Determine the (x, y) coordinate at the center of the cell enclosing the given text.  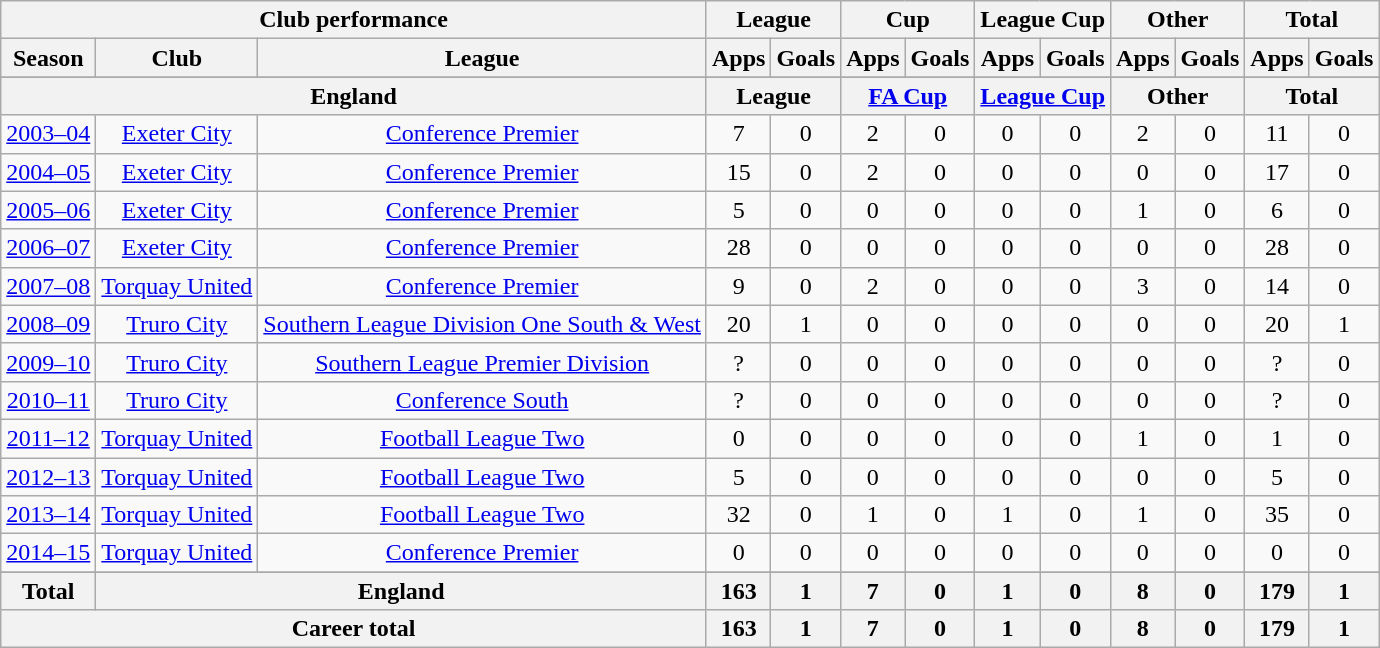
9 (738, 286)
Season (48, 58)
2012–13 (48, 477)
6 (1277, 210)
2013–14 (48, 515)
11 (1277, 134)
Conference South (482, 400)
2006–07 (48, 248)
Club performance (354, 20)
2005–06 (48, 210)
15 (738, 172)
Southern League Division One South & West (482, 324)
35 (1277, 515)
32 (738, 515)
3 (1143, 286)
2011–12 (48, 438)
14 (1277, 286)
Career total (354, 629)
Cup (908, 20)
2009–10 (48, 362)
Club (177, 58)
17 (1277, 172)
2003–04 (48, 134)
2004–05 (48, 172)
Southern League Premier Division (482, 362)
2010–11 (48, 400)
2007–08 (48, 286)
2014–15 (48, 553)
FA Cup (908, 96)
2008–09 (48, 324)
